Capture the cell that displays the provided text and extract its (X, Y) central coordinate. 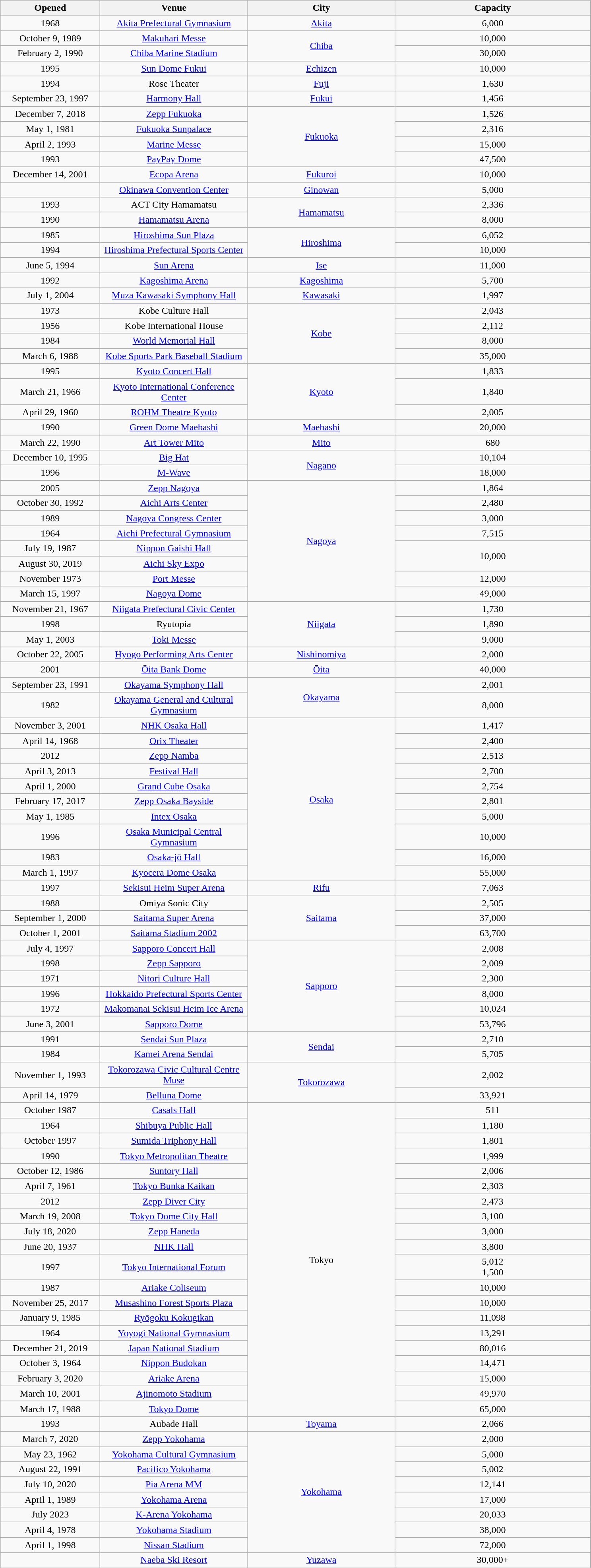
March 17, 1988 (50, 1409)
35,000 (493, 356)
47,500 (493, 159)
2,505 (493, 903)
September 1, 2000 (50, 918)
Kobe (321, 333)
Saitama Stadium 2002 (174, 933)
Omiya Sonic City (174, 903)
2,002 (493, 1074)
2,112 (493, 326)
Okayama Symphony Hall (174, 684)
Saitama Super Arena (174, 918)
August 22, 1991 (50, 1469)
Kobe Sports Park Baseball Stadium (174, 356)
1985 (50, 235)
Kobe International House (174, 326)
Capacity (493, 8)
December 21, 2019 (50, 1348)
1,630 (493, 84)
Hyogo Performing Arts Center (174, 654)
80,016 (493, 1348)
Maebashi (321, 427)
Ryōgoku Kokugikan (174, 1318)
Osaka (321, 799)
1,456 (493, 99)
Harmony Hall (174, 99)
Ryutopia (174, 624)
Zepp Yokohama (174, 1439)
72,000 (493, 1545)
March 6, 1988 (50, 356)
February 3, 2020 (50, 1378)
Belluna Dome (174, 1095)
May 1, 1981 (50, 129)
2,710 (493, 1039)
Big Hat (174, 458)
10,024 (493, 1009)
Okayama General and Cultural Gymnasium (174, 705)
Zepp Diver City (174, 1201)
ACT City Hamamatsu (174, 205)
Hiroshima Prefectural Sports Center (174, 250)
Pacifico Yokohama (174, 1469)
Musashino Forest Sports Plaza (174, 1303)
2,008 (493, 948)
April 3, 2013 (50, 771)
October 1, 2001 (50, 933)
Kagoshima (321, 280)
Art Tower Mito (174, 443)
38,000 (493, 1530)
7,515 (493, 533)
April 4, 1978 (50, 1530)
2,400 (493, 741)
Naeba Ski Resort (174, 1560)
Tokorozawa Civic Cultural Centre Muse (174, 1074)
1,890 (493, 624)
2,001 (493, 684)
Shibuya Public Hall (174, 1125)
9,000 (493, 639)
April 1, 2000 (50, 786)
65,000 (493, 1409)
3,100 (493, 1216)
Kyocera Dome Osaka (174, 872)
20,033 (493, 1515)
Fukuoka (321, 136)
Festival Hall (174, 771)
Makuhari Messe (174, 38)
1973 (50, 311)
Akita (321, 23)
1956 (50, 326)
2005 (50, 488)
37,000 (493, 918)
Hiroshima (321, 243)
November 1, 1993 (50, 1074)
2,066 (493, 1424)
May 23, 1962 (50, 1454)
November 3, 2001 (50, 726)
2,006 (493, 1171)
Ginowan (321, 190)
2,473 (493, 1201)
Kobe Culture Hall (174, 311)
Casals Hall (174, 1110)
Port Messe (174, 579)
53,796 (493, 1024)
1972 (50, 1009)
December 7, 2018 (50, 114)
Sumida Triphony Hall (174, 1141)
11,098 (493, 1318)
17,000 (493, 1500)
Zepp Nagoya (174, 488)
Zepp Fukuoka (174, 114)
2,801 (493, 801)
1989 (50, 518)
Fukuroi (321, 174)
October 3, 1964 (50, 1363)
Ariake Coliseum (174, 1288)
Fuji (321, 84)
Nippon Budokan (174, 1363)
April 7, 1961 (50, 1186)
Nagoya Congress Center (174, 518)
Nitori Culture Hall (174, 979)
March 21, 1966 (50, 391)
June 5, 1994 (50, 265)
Pia Arena MM (174, 1484)
July 2023 (50, 1515)
Hamamatsu Arena (174, 220)
July 1, 2004 (50, 295)
11,000 (493, 265)
Hokkaido Prefectural Sports Center (174, 994)
M-Wave (174, 473)
Tokyo Metropolitan Theatre (174, 1156)
Hiroshima Sun Plaza (174, 235)
April 14, 1979 (50, 1095)
Okinawa Convention Center (174, 190)
Ajinomoto Stadium (174, 1393)
Toki Messe (174, 639)
6,052 (493, 235)
Ecopa Arena (174, 174)
Yokohama (321, 1492)
July 10, 2020 (50, 1484)
2,336 (493, 205)
2,300 (493, 979)
Kawasaki (321, 295)
Japan National Stadium (174, 1348)
49,000 (493, 594)
16,000 (493, 857)
July 18, 2020 (50, 1232)
12,000 (493, 579)
1,840 (493, 391)
Niigata Prefectural Civic Center (174, 609)
Grand Cube Osaka (174, 786)
Chiba (321, 46)
NHK Hall (174, 1247)
Tokorozawa (321, 1082)
July 19, 1987 (50, 548)
Ise (321, 265)
Okayama (321, 698)
Nagano (321, 465)
March 19, 2008 (50, 1216)
2,043 (493, 311)
Sun Arena (174, 265)
Tokyo Dome (174, 1409)
March 22, 1990 (50, 443)
Kamei Arena Sendai (174, 1054)
City (321, 8)
12,141 (493, 1484)
Fukui (321, 99)
Akita Prefectural Gymnasium (174, 23)
September 23, 1997 (50, 99)
Rifu (321, 888)
1,999 (493, 1156)
1,526 (493, 114)
World Memorial Hall (174, 341)
April 2, 1993 (50, 144)
5,705 (493, 1054)
Sendai Sun Plaza (174, 1039)
May 1, 2003 (50, 639)
1987 (50, 1288)
April 29, 1960 (50, 412)
13,291 (493, 1333)
Kyoto (321, 391)
Zepp Sapporo (174, 964)
July 4, 1997 (50, 948)
Aichi Arts Center (174, 503)
Yokohama Cultural Gymnasium (174, 1454)
1991 (50, 1039)
Venue (174, 8)
March 15, 1997 (50, 594)
55,000 (493, 872)
Green Dome Maebashi (174, 427)
2,513 (493, 756)
November 1973 (50, 579)
August 30, 2019 (50, 563)
1,801 (493, 1141)
Toyama (321, 1424)
Osaka Municipal Central Gymnasium (174, 837)
K-Arena Yokohama (174, 1515)
October 30, 1992 (50, 503)
3,800 (493, 1247)
October 22, 2005 (50, 654)
Nissan Stadium (174, 1545)
November 21, 1967 (50, 609)
October 1997 (50, 1141)
40,000 (493, 669)
Yuzawa (321, 1560)
Muza Kawasaki Symphony Hall (174, 295)
30,000 (493, 53)
Niigata (321, 624)
Tokyo International Forum (174, 1267)
Kagoshima Arena (174, 280)
Chiba Marine Stadium (174, 53)
April 1, 1998 (50, 1545)
Sapporo (321, 986)
March 1, 1997 (50, 872)
June 3, 2001 (50, 1024)
Kyoto Concert Hall (174, 371)
6,000 (493, 23)
Hamamatsu (321, 212)
5,012 1,500 (493, 1267)
2,316 (493, 129)
Osaka-jō Hall (174, 857)
Aubade Hall (174, 1424)
Rose Theater (174, 84)
March 7, 2020 (50, 1439)
20,000 (493, 427)
September 23, 1991 (50, 684)
5,002 (493, 1469)
2,009 (493, 964)
14,471 (493, 1363)
Yokohama Arena (174, 1500)
Ōita Bank Dome (174, 669)
ROHM Theatre Kyoto (174, 412)
2,005 (493, 412)
May 1, 1985 (50, 816)
February 2, 1990 (50, 53)
Aichi Sky Expo (174, 563)
1,417 (493, 726)
April 1, 1989 (50, 1500)
1971 (50, 979)
November 25, 2017 (50, 1303)
Sekisui Heim Super Arena (174, 888)
Tokyo Dome City Hall (174, 1216)
Zepp Namba (174, 756)
Nishinomiya (321, 654)
2001 (50, 669)
January 9, 1985 (50, 1318)
Aichi Prefectural Gymnasium (174, 533)
Tokyo Bunka Kaikan (174, 1186)
NHK Osaka Hall (174, 726)
511 (493, 1110)
October 1987 (50, 1110)
2,754 (493, 786)
1968 (50, 23)
Ariake Arena (174, 1378)
April 14, 1968 (50, 741)
2,480 (493, 503)
680 (493, 443)
1988 (50, 903)
Marine Messe (174, 144)
1982 (50, 705)
1,864 (493, 488)
1,730 (493, 609)
63,700 (493, 933)
December 14, 2001 (50, 174)
December 10, 1995 (50, 458)
March 10, 2001 (50, 1393)
Mito (321, 443)
1,997 (493, 295)
February 17, 2017 (50, 801)
2,700 (493, 771)
33,921 (493, 1095)
49,970 (493, 1393)
Makomanai Sekisui Heim Ice Arena (174, 1009)
Sun Dome Fukui (174, 68)
October 9, 1989 (50, 38)
7,063 (493, 888)
Sapporo Dome (174, 1024)
June 20, 1937 (50, 1247)
October 12, 1986 (50, 1171)
1,180 (493, 1125)
Zepp Haneda (174, 1232)
Sendai (321, 1047)
Orix Theater (174, 741)
Fukuoka Sunpalace (174, 129)
18,000 (493, 473)
Sapporo Concert Hall (174, 948)
Saitama (321, 918)
Suntory Hall (174, 1171)
1992 (50, 280)
Nippon Gaishi Hall (174, 548)
Ōita (321, 669)
Yoyogi National Gymnasium (174, 1333)
5,700 (493, 280)
Intex Osaka (174, 816)
Kyoto International Conference Center (174, 391)
Nagoya Dome (174, 594)
Opened (50, 8)
Echizen (321, 68)
1983 (50, 857)
10,104 (493, 458)
30,000+ (493, 1560)
Tokyo (321, 1259)
2,303 (493, 1186)
Nagoya (321, 541)
1,833 (493, 371)
Yokohama Stadium (174, 1530)
PayPay Dome (174, 159)
Zepp Osaka Bayside (174, 801)
